Find where the given text appears and provide that cell's center as [x, y] coordinate. 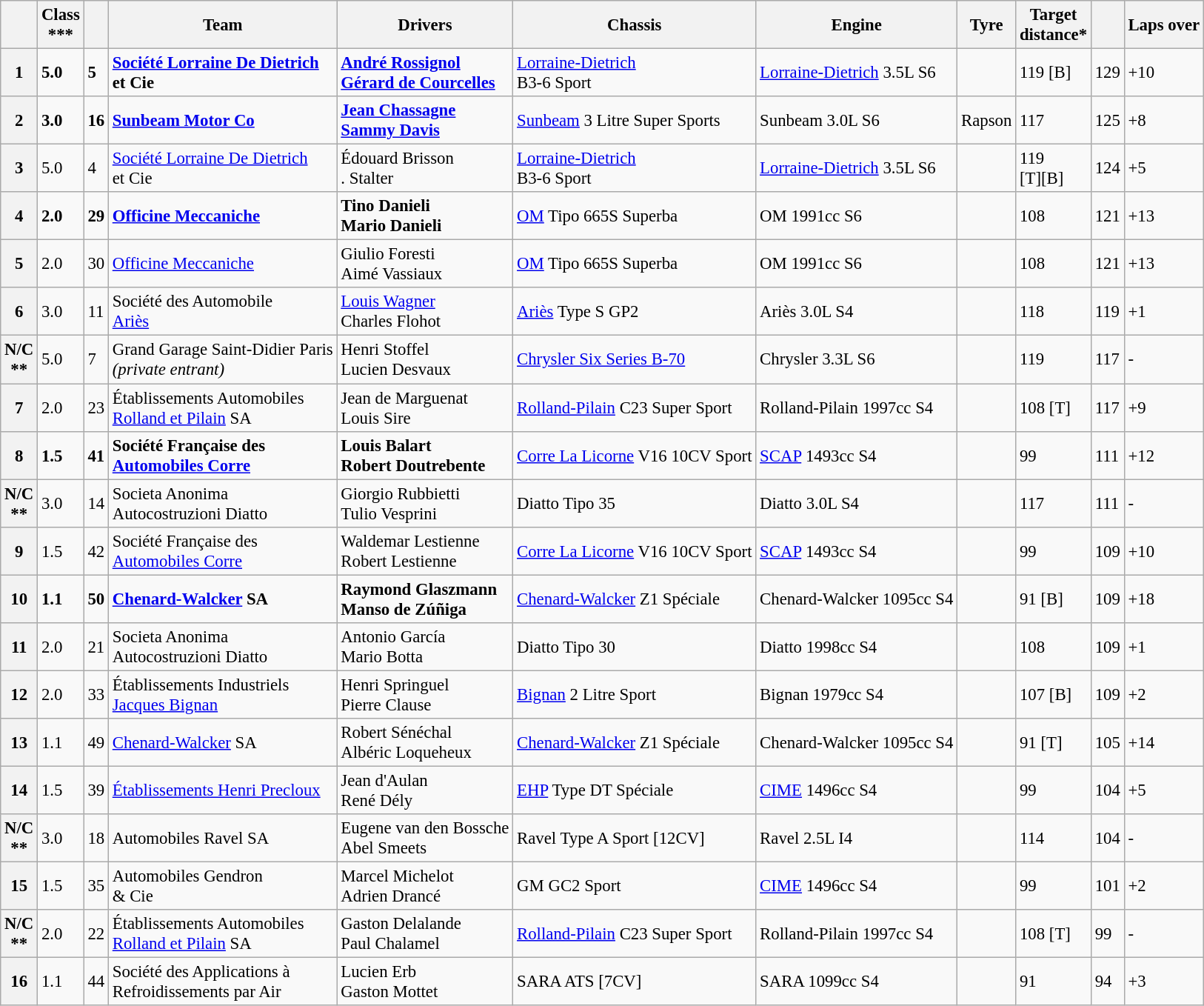
SARA 1099cc S4 [857, 982]
114 [1054, 839]
Établissements Henri Precloux [222, 790]
Ariès Type S GP2 [635, 311]
Gaston Delalande Paul Chalamel [425, 933]
+8 [1164, 120]
Société des Applications àRefroidissements par Air [222, 982]
30 [96, 264]
Targetdistance* [1054, 25]
Bignan 1979cc S4 [857, 695]
6 [19, 311]
Sunbeam 3.0L S6 [857, 120]
Tino Danieli Mario Danieli [425, 216]
Tyre [986, 25]
13 [19, 742]
Giorgio Rubbietti Tulio Vesprini [425, 504]
Société des Automobile Ariès [222, 311]
107 [B] [1054, 695]
Louis Balart Robert Doutrebente [425, 455]
50 [96, 599]
33 [96, 695]
Sunbeam 3 Litre Super Sports [635, 120]
Robert Sénéchal Albéric Loqueheux [425, 742]
35 [96, 886]
+3 [1164, 982]
119[T][B] [1054, 169]
Diatto 3.0L S4 [857, 504]
101 [1108, 886]
Ariès 3.0L S4 [857, 311]
Sunbeam Motor Co [222, 120]
Diatto 1998cc S4 [857, 647]
118 [1054, 311]
105 [1108, 742]
18 [96, 839]
Eugene van den Bossche Abel Smeets [425, 839]
9 [19, 551]
91 [1054, 982]
Chrysler Six Series B-70 [635, 360]
Diatto Tipo 30 [635, 647]
94 [1108, 982]
12 [19, 695]
21 [96, 647]
129 [1108, 73]
Ravel Type A Sport [12CV] [635, 839]
2 [19, 120]
Waldemar Lestienne Robert Lestienne [425, 551]
42 [96, 551]
+9 [1164, 407]
+14 [1164, 742]
Jean Chassagne Sammy Davis [425, 120]
EHP Type DT Spéciale [635, 790]
125 [1108, 120]
1 [19, 73]
Édouard Brisson . Stalter [425, 169]
41 [96, 455]
SARA ATS [7CV] [635, 982]
Antonio García Mario Botta [425, 647]
Bignan 2 Litre Sport [635, 695]
Chassis [635, 25]
15 [19, 886]
Diatto Tipo 35 [635, 504]
119 [B] [1054, 73]
91 [T] [1054, 742]
3 [19, 169]
49 [96, 742]
Class*** [61, 25]
GM GC2 Sport [635, 886]
Raymond Glaszmann Manso de Zúñiga [425, 599]
Jean d'Aulan René Dély [425, 790]
Henri Stoffel Lucien Desvaux [425, 360]
Drivers [425, 25]
Jean de Marguenat Louis Sire [425, 407]
39 [96, 790]
Lucien Erb Gaston Mottet [425, 982]
44 [96, 982]
Ravel 2.5L I4 [857, 839]
8 [19, 455]
Rapson [986, 120]
André Rossignol Gérard de Courcelles [425, 73]
124 [1108, 169]
Marcel Michelot Adrien Drancé [425, 886]
Henri Springuel Pierre Clause [425, 695]
Team [222, 25]
+18 [1164, 599]
Automobiles Ravel SA [222, 839]
Chrysler 3.3L S6 [857, 360]
91 [B] [1054, 599]
29 [96, 216]
10 [19, 599]
Laps over [1164, 25]
Automobiles Gendron& Cie [222, 886]
Giulio Foresti Aimé Vassiaux [425, 264]
22 [96, 933]
+12 [1164, 455]
Engine [857, 25]
Louis Wagner Charles Flohot [425, 311]
Établissements IndustrielsJacques Bignan [222, 695]
Grand Garage Saint-Didier Paris(private entrant) [222, 360]
23 [96, 407]
